Locate the cell with the specified text and output its (x, y) center coordinate. 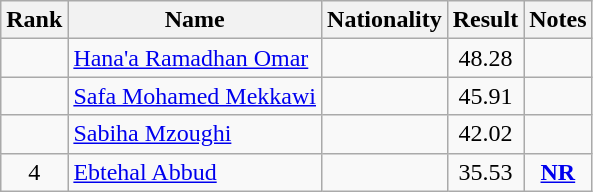
Nationality (385, 20)
42.02 (485, 134)
Sabiha Mzoughi (195, 134)
Ebtehal Abbud (195, 172)
48.28 (485, 58)
Notes (558, 20)
Rank (34, 20)
Hana'a Ramadhan Omar (195, 58)
35.53 (485, 172)
45.91 (485, 96)
Name (195, 20)
Result (485, 20)
Safa Mohamed Mekkawi (195, 96)
NR (558, 172)
4 (34, 172)
